Identify which cell holds the provided text, then report its [x, y] central coordinate. 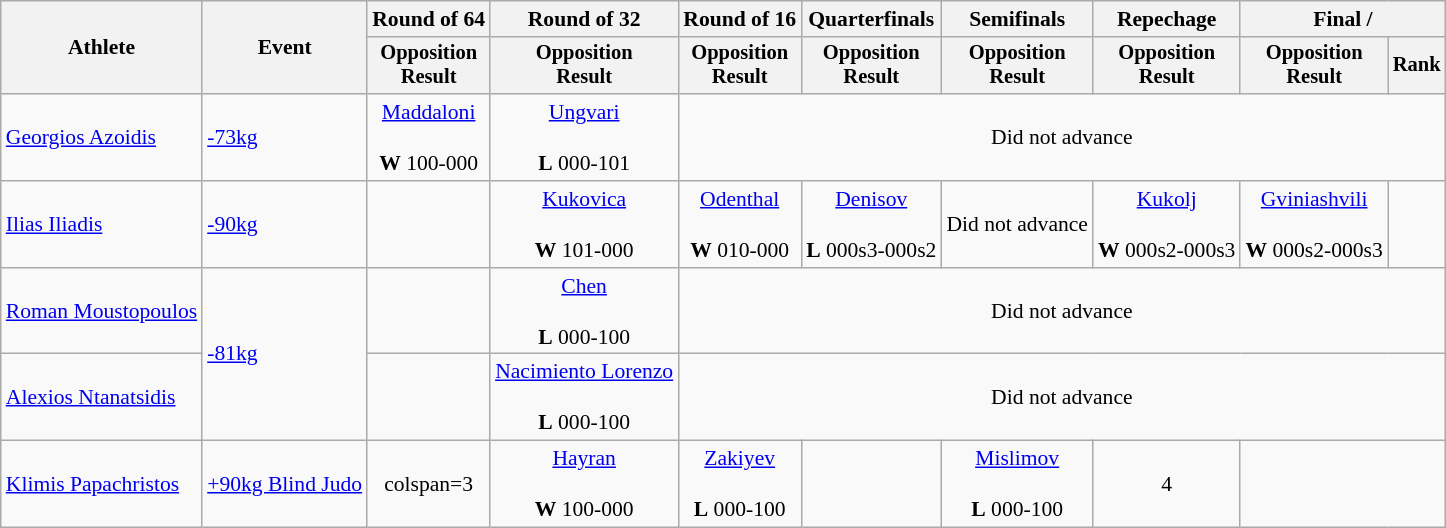
-81kg [284, 354]
KukoljW 000s2-000s3 [1166, 224]
Final / [1342, 19]
-73kg [284, 138]
Roman Moustopoulos [102, 312]
GviniashviliW 000s2-000s3 [1314, 224]
Athlete [102, 48]
ChenL 000-100 [584, 312]
Event [284, 48]
Round of 64 [428, 19]
Round of 16 [740, 19]
Ilias Iliadis [102, 224]
Klimis Papachristos [102, 484]
Semifinals [1017, 19]
Nacimiento LorenzoL 000-100 [584, 398]
MislimovL 000-100 [1017, 484]
4 [1166, 484]
OdenthalW 010-000 [740, 224]
+90kg Blind Judo [284, 484]
Alexios Ntanatsidis [102, 398]
-90kg [284, 224]
Round of 32 [584, 19]
Repechage [1166, 19]
DenisovL 000s3-000s2 [871, 224]
Rank [1417, 66]
Quarterfinals [871, 19]
colspan=3 [428, 484]
UngvariL 000-101 [584, 138]
HayranW 100-000 [584, 484]
Georgios Azoidis [102, 138]
MaddaloniW 100-000 [428, 138]
KukovicaW 101-000 [584, 224]
ZakiyevL 000-100 [740, 484]
